Capture the cell that displays the provided text and extract its [X, Y] central coordinate. 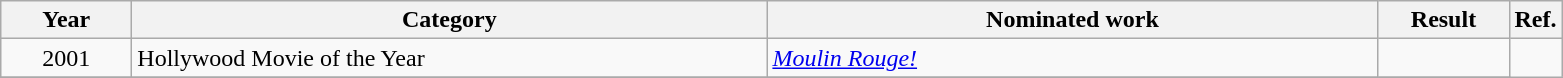
Ref. [1536, 20]
Category [450, 20]
Year [66, 20]
Nominated work [1072, 20]
Hollywood Movie of the Year [450, 58]
2001 [66, 58]
Moulin Rouge! [1072, 58]
Result [1444, 20]
